Detect which cell encompasses the target text, then output its (x, y) center coordinate. 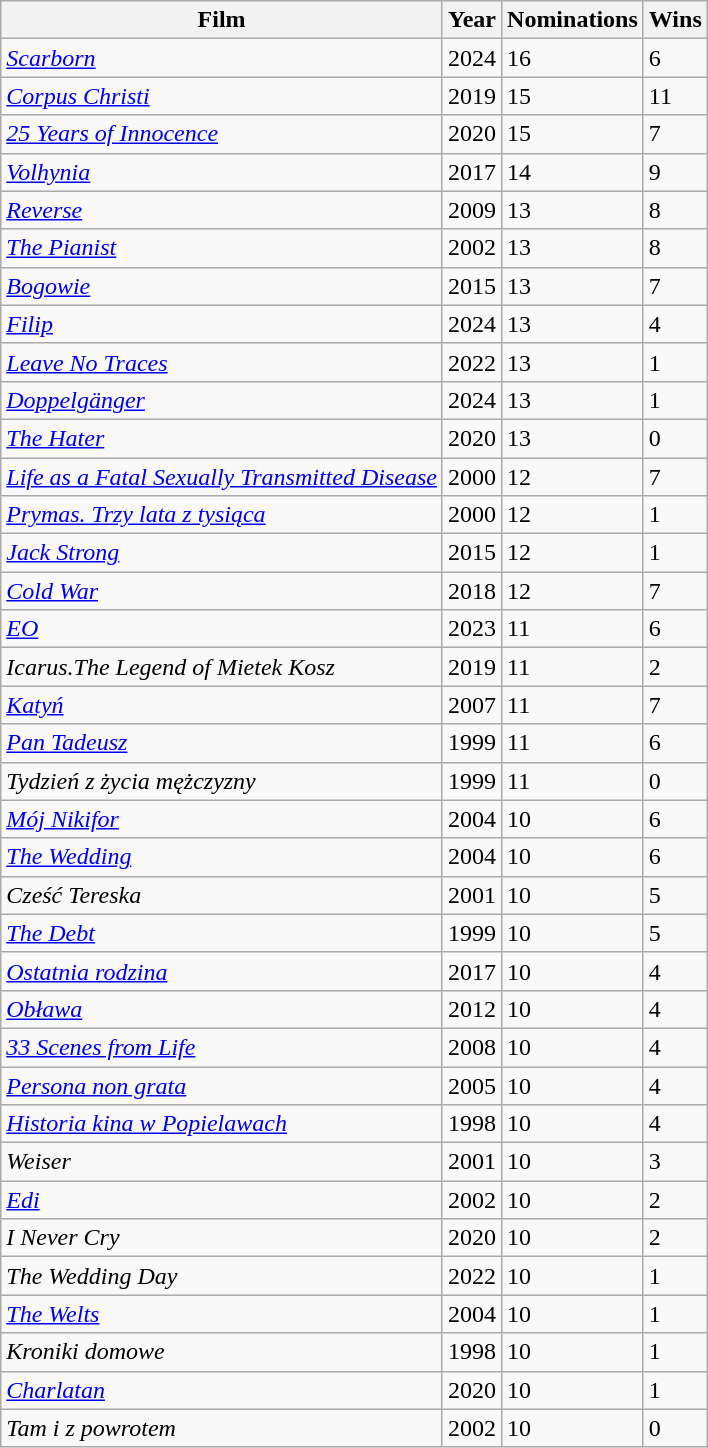
Tydzień z życia mężczyzny (222, 781)
2008 (472, 1047)
Corpus Christi (222, 96)
Charlatan (222, 1390)
14 (573, 172)
25 Years of Innocence (222, 134)
2012 (472, 1009)
Edi (222, 1200)
Tam i z powrotem (222, 1428)
9 (675, 172)
Jack Strong (222, 553)
Wins (675, 20)
Nominations (573, 20)
Historia kina w Popielawach (222, 1124)
EO (222, 629)
Leave No Traces (222, 362)
Icarus.The Legend of Mietek Kosz (222, 667)
Kroniki domowe (222, 1352)
3 (675, 1162)
2007 (472, 705)
2023 (472, 629)
Volhynia (222, 172)
Doppelgänger (222, 400)
Weiser (222, 1162)
Cześć Tereska (222, 895)
Prymas. Trzy lata z tysiąca (222, 515)
Year (472, 20)
Obława (222, 1009)
2018 (472, 591)
16 (573, 58)
Mój Nikifor (222, 819)
The Wedding Day (222, 1276)
The Welts (222, 1314)
Ostatnia rodzina (222, 971)
Persona non grata (222, 1085)
Cold War (222, 591)
Pan Tadeusz (222, 743)
Reverse (222, 210)
The Debt (222, 933)
2009 (472, 210)
Life as a Fatal Sexually Transmitted Disease (222, 477)
Katyń (222, 705)
Film (222, 20)
33 Scenes from Life (222, 1047)
Filip (222, 324)
The Wedding (222, 857)
I Never Cry (222, 1238)
2005 (472, 1085)
The Hater (222, 438)
Scarborn (222, 58)
The Pianist (222, 248)
Bogowie (222, 286)
